Identify which cell holds the provided text, then report its (X, Y) central coordinate. 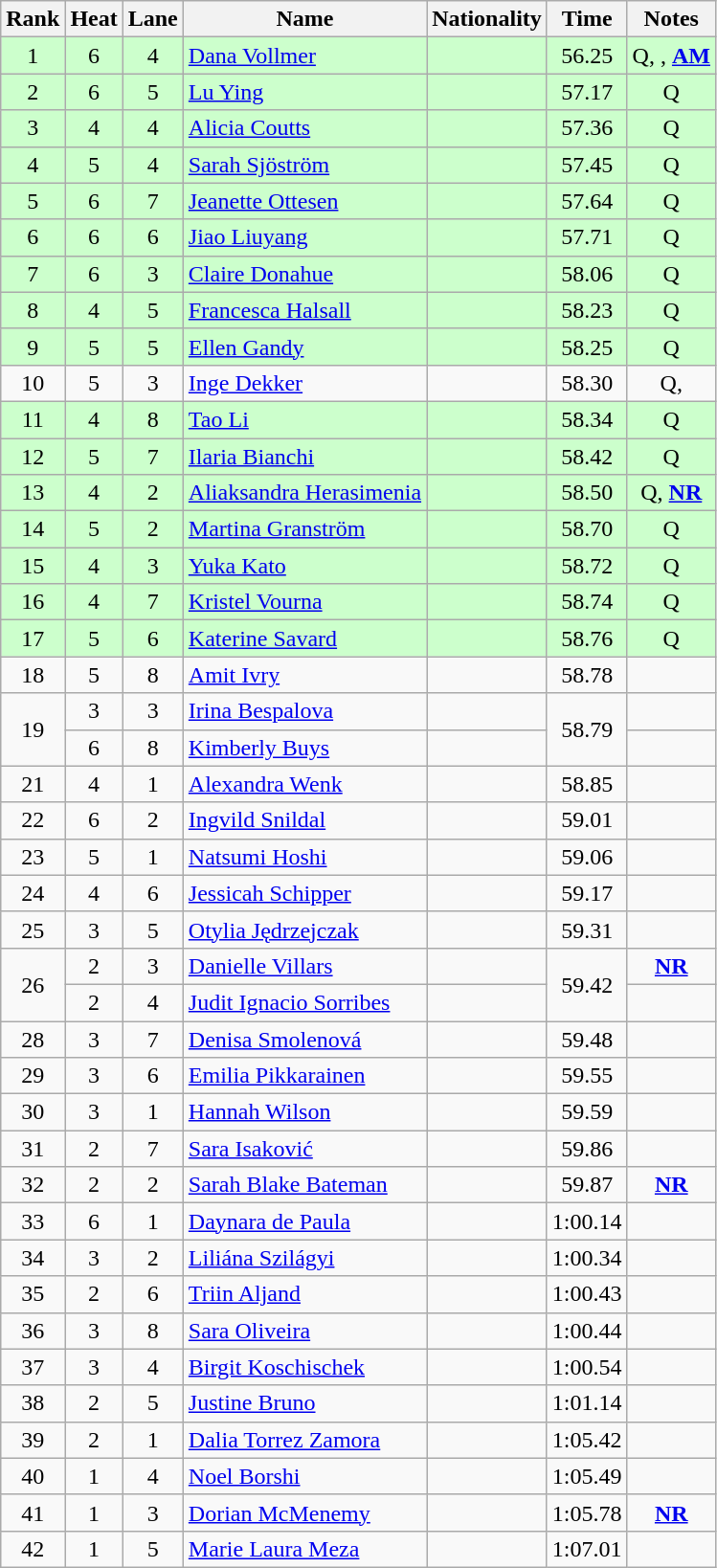
57.71 (587, 237)
39 (33, 1440)
41 (33, 1512)
Danielle Villars (304, 966)
59.87 (587, 1185)
1:07.01 (587, 1549)
Martina Granström (304, 529)
58.23 (587, 310)
28 (33, 1039)
40 (33, 1476)
Otylia Jędrzejczak (304, 930)
57.64 (587, 201)
Birgit Koschischek (304, 1367)
58.76 (587, 638)
Judit Ignacio Sorribes (304, 1002)
Dalia Torrez Zamora (304, 1440)
59.59 (587, 1112)
32 (33, 1185)
1:05.78 (587, 1512)
9 (33, 347)
58.78 (587, 675)
Hannah Wilson (304, 1112)
1:01.14 (587, 1403)
Emilia Pikkarainen (304, 1076)
Jessicah Schipper (304, 893)
Yuka Kato (304, 566)
58.50 (587, 493)
58.25 (587, 347)
Marie Laura Meza (304, 1549)
1:00.43 (587, 1294)
Amit Ivry (304, 675)
58.85 (587, 784)
58.74 (587, 602)
25 (33, 930)
31 (33, 1149)
16 (33, 602)
58.42 (587, 457)
59.42 (587, 984)
30 (33, 1112)
19 (33, 729)
Name (304, 19)
58.72 (587, 566)
Lane (153, 19)
1:00.14 (587, 1221)
58.34 (587, 419)
Kimberly Buys (304, 748)
Sara Oliveira (304, 1331)
37 (33, 1367)
21 (33, 784)
57.45 (587, 165)
Nationality (487, 19)
Heat (94, 19)
56.25 (587, 56)
1:00.54 (587, 1367)
Notes (671, 19)
33 (33, 1221)
Rank (33, 19)
1:00.34 (587, 1258)
Francesca Halsall (304, 310)
Q, , AM (671, 56)
1:05.49 (587, 1476)
10 (33, 383)
Aliaksandra Herasimenia (304, 493)
12 (33, 457)
Time (587, 19)
Jiao Liuyang (304, 237)
42 (33, 1549)
58.70 (587, 529)
11 (33, 419)
Alicia Coutts (304, 128)
Ilaria Bianchi (304, 457)
14 (33, 529)
Lu Ying (304, 92)
58.30 (587, 383)
57.36 (587, 128)
Q, (671, 383)
23 (33, 857)
Sara Isaković (304, 1149)
Inge Dekker (304, 383)
35 (33, 1294)
Claire Donahue (304, 274)
59.01 (587, 820)
Natsumi Hoshi (304, 857)
Justine Bruno (304, 1403)
58.06 (587, 274)
36 (33, 1331)
Alexandra Wenk (304, 784)
24 (33, 893)
Katerine Savard (304, 638)
Tao Li (304, 419)
Q, NR (671, 493)
Liliána Szilágyi (304, 1258)
59.86 (587, 1149)
18 (33, 675)
Ingvild Snildal (304, 820)
Irina Bespalova (304, 711)
59.31 (587, 930)
Sarah Blake Bateman (304, 1185)
34 (33, 1258)
Dana Vollmer (304, 56)
Ellen Gandy (304, 347)
Denisa Smolenová (304, 1039)
58.79 (587, 729)
26 (33, 984)
59.17 (587, 893)
59.06 (587, 857)
Dorian McMenemy (304, 1512)
Sarah Sjöström (304, 165)
57.17 (587, 92)
17 (33, 638)
Kristel Vourna (304, 602)
Noel Borshi (304, 1476)
Jeanette Ottesen (304, 201)
13 (33, 493)
38 (33, 1403)
22 (33, 820)
59.48 (587, 1039)
15 (33, 566)
29 (33, 1076)
1:05.42 (587, 1440)
59.55 (587, 1076)
Triin Aljand (304, 1294)
1:00.44 (587, 1331)
Daynara de Paula (304, 1221)
